For the text-containing cell, return its midpoint in (x, y) coordinate format. 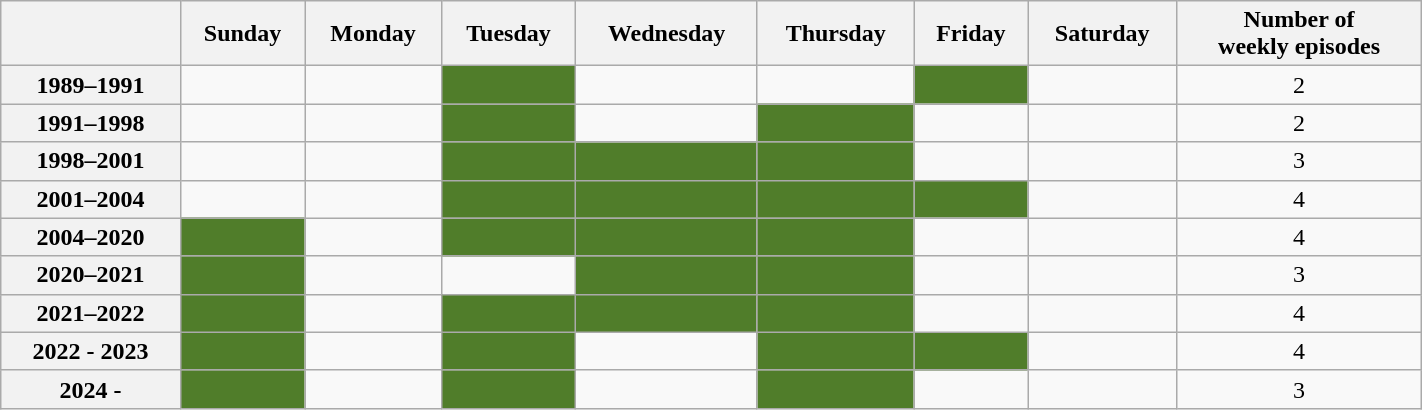
2001–2004 (90, 199)
1998–2001 (90, 161)
Sunday (242, 34)
2004–2020 (90, 237)
Monday (373, 34)
Thursday (836, 34)
Wednesday (666, 34)
2021–2022 (90, 313)
2024 - (90, 389)
Number ofweekly episodes (1299, 34)
2022 - 2023 (90, 351)
1991–1998 (90, 123)
Friday (970, 34)
1989–1991 (90, 85)
Saturday (1102, 34)
2020–2021 (90, 275)
Tuesday (508, 34)
